Return the [X, Y] coordinate for the center point of the cell that contains the specified text.  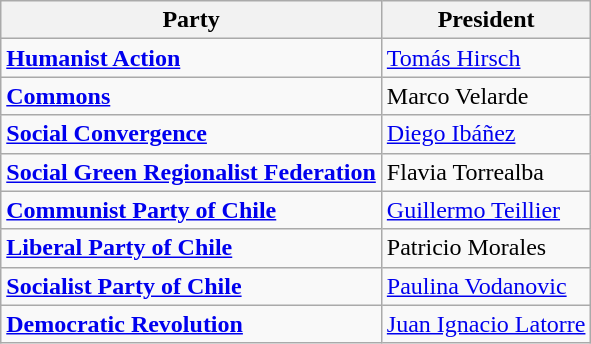
Juan Ignacio Latorre [486, 324]
Flavia Torrealba [486, 172]
Diego Ibáñez [486, 134]
Social Green Regionalist Federation [192, 172]
Liberal Party of Chile [192, 248]
Democratic Revolution [192, 324]
President [486, 20]
Tomás Hirsch [486, 58]
Commons [192, 96]
Marco Velarde [486, 96]
Humanist Action [192, 58]
Social Convergence [192, 134]
Communist Party of Chile [192, 210]
Party [192, 20]
Guillermo Teillier [486, 210]
Paulina Vodanovic [486, 286]
Patricio Morales [486, 248]
Socialist Party of Chile [192, 286]
